Pinpoint the cell where the given text exists, returning its [X, Y] midpoint coordinate. 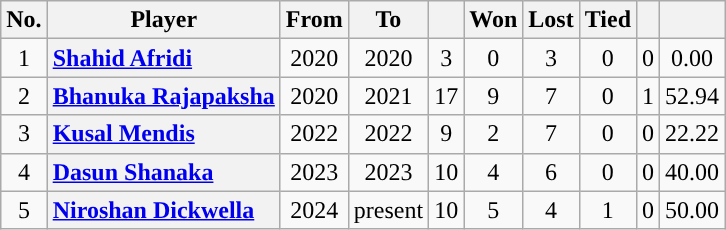
From [314, 20]
0.00 [692, 58]
2021 [388, 96]
Dasun Shanaka [164, 172]
40.00 [692, 172]
Won [494, 20]
Player [164, 20]
Tied [608, 20]
52.94 [692, 96]
2024 [314, 210]
17 [446, 96]
50.00 [692, 210]
To [388, 20]
Shahid Afridi [164, 58]
Bhanuka Rajapaksha [164, 96]
Lost [551, 20]
Kusal Mendis [164, 134]
6 [551, 172]
present [388, 210]
22.22 [692, 134]
Niroshan Dickwella [164, 210]
No. [24, 20]
